Output the [x, y] coordinate of the center of the cell containing the given text.  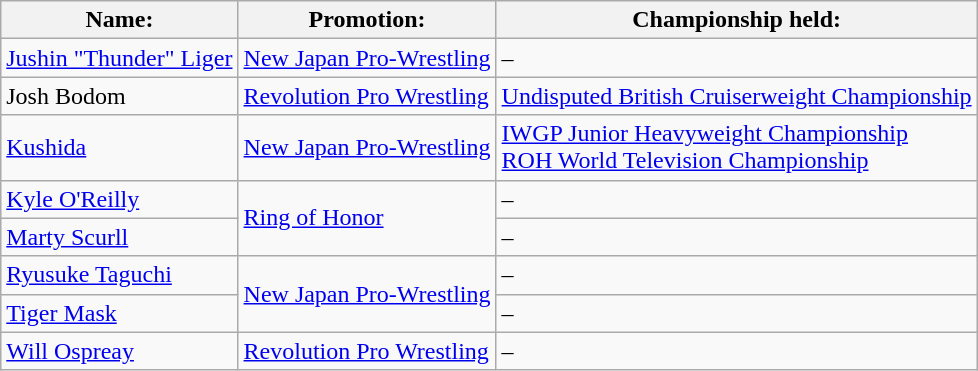
Tiger Mask [120, 313]
Marty Scurll [120, 237]
Name: [120, 20]
Kyle O'Reilly [120, 199]
Jushin "Thunder" Liger [120, 58]
Will Ospreay [120, 351]
Ring of Honor [367, 218]
Ryusuke Taguchi [120, 275]
Promotion: [367, 20]
IWGP Junior Heavyweight ChampionshipROH World Television Championship [736, 148]
Undisputed British Cruiserweight Championship [736, 96]
Kushida [120, 148]
Josh Bodom [120, 96]
Championship held: [736, 20]
